Determine the (X, Y) coordinate at the center of the cell enclosing the given text.  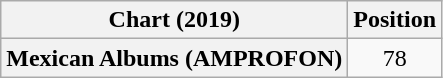
Mexican Albums (AMPROFON) (174, 58)
78 (395, 58)
Chart (2019) (174, 20)
Position (395, 20)
